From the cell containing the given text, extract its center point as (X, Y) coordinate. 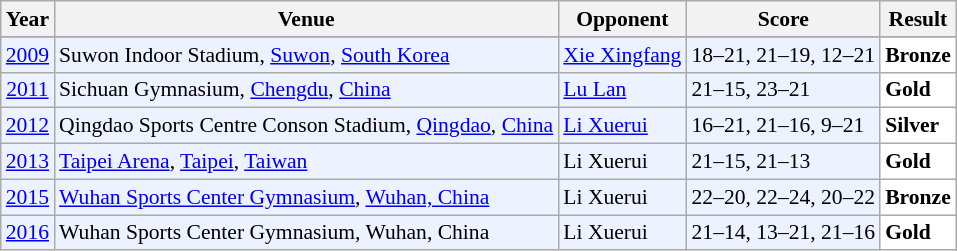
2012 (28, 126)
Opponent (622, 19)
Lu Lan (622, 90)
18–21, 21–19, 12–21 (783, 55)
Taipei Arena, Taipei, Taiwan (306, 162)
Qingdao Sports Centre Conson Stadium, Qingdao, China (306, 126)
Score (783, 19)
2013 (28, 162)
21–14, 13–21, 21–16 (783, 233)
2011 (28, 90)
Suwon Indoor Stadium, Suwon, South Korea (306, 55)
Year (28, 19)
2015 (28, 197)
Xie Xingfang (622, 55)
Silver (918, 126)
22–20, 22–24, 20–22 (783, 197)
21–15, 23–21 (783, 90)
2009 (28, 55)
Venue (306, 19)
2016 (28, 233)
16–21, 21–16, 9–21 (783, 126)
Result (918, 19)
21–15, 21–13 (783, 162)
Sichuan Gymnasium, Chengdu, China (306, 90)
